Output the (X, Y) coordinate of the center of the cell containing the given text.  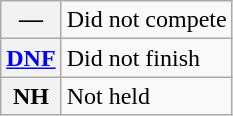
— (31, 20)
DNF (31, 58)
NH (31, 96)
Did not finish (146, 58)
Did not compete (146, 20)
Not held (146, 96)
